Search for the cell housing the specified text and yield its [x, y] center coordinate. 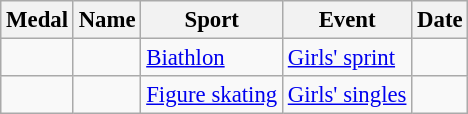
Event [346, 20]
Medal [38, 20]
Figure skating [212, 95]
Biathlon [212, 58]
Girls' sprint [346, 58]
Name [107, 20]
Date [440, 20]
Sport [212, 20]
Girls' singles [346, 95]
